Identify which cell holds the provided text, then report its [x, y] central coordinate. 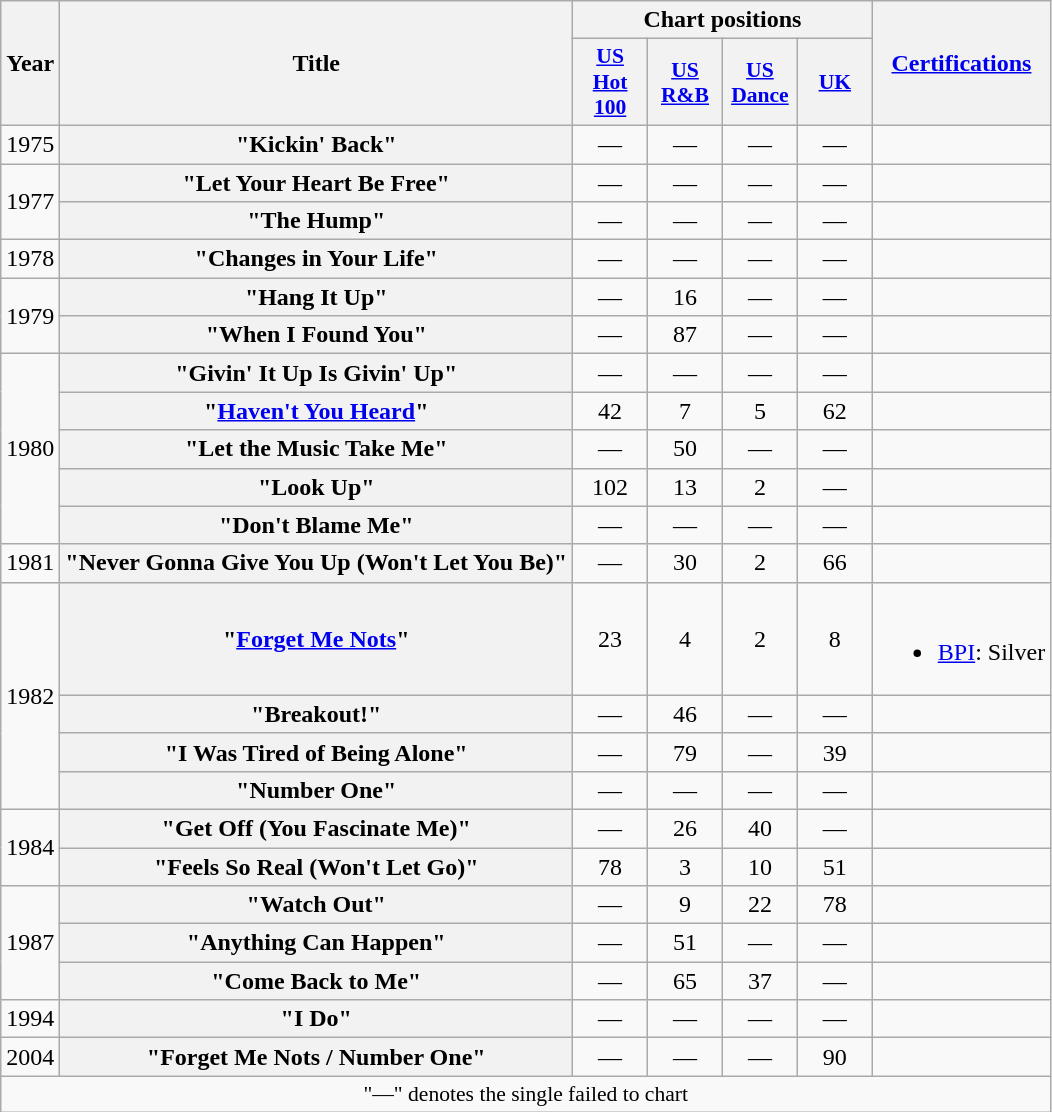
22 [760, 905]
1984 [30, 847]
1977 [30, 202]
"Let the Music Take Me" [316, 449]
42 [610, 411]
"Never Gonna Give You Up (Won't Let You Be)" [316, 563]
87 [686, 335]
"—" denotes the single failed to chart [526, 1094]
39 [834, 752]
Year [30, 64]
"Watch Out" [316, 905]
23 [610, 638]
79 [686, 752]
US Dance [760, 82]
"Look Up" [316, 487]
9 [686, 905]
50 [686, 449]
"The Hump" [316, 221]
1975 [30, 144]
1994 [30, 1019]
62 [834, 411]
30 [686, 563]
26 [686, 828]
"Haven't You Heard" [316, 411]
46 [686, 714]
"Hang It Up" [316, 297]
"Number One" [316, 790]
Certifications [961, 64]
2004 [30, 1057]
Title [316, 64]
1979 [30, 316]
4 [686, 638]
13 [686, 487]
Chart positions [723, 20]
"Anything Can Happen" [316, 943]
"Don't Blame Me" [316, 525]
US Hot 100 [610, 82]
"Changes in Your Life" [316, 259]
"Let Your Heart Be Free" [316, 183]
10 [760, 867]
1987 [30, 943]
3 [686, 867]
"Breakout!" [316, 714]
1981 [30, 563]
102 [610, 487]
1978 [30, 259]
1982 [30, 696]
90 [834, 1057]
37 [760, 981]
"Kickin' Back" [316, 144]
1980 [30, 449]
40 [760, 828]
8 [834, 638]
"I Do" [316, 1019]
"Givin' It Up Is Givin' Up" [316, 373]
"Feels So Real (Won't Let Go)" [316, 867]
"I Was Tired of Being Alone" [316, 752]
BPI: Silver [961, 638]
"Forget Me Nots" [316, 638]
5 [760, 411]
66 [834, 563]
US R&B [686, 82]
"Come Back to Me" [316, 981]
"Get Off (You Fascinate Me)" [316, 828]
16 [686, 297]
7 [686, 411]
UK [834, 82]
"Forget Me Nots / Number One" [316, 1057]
"When I Found You" [316, 335]
65 [686, 981]
